Detect which cell encompasses the target text, then output its (x, y) center coordinate. 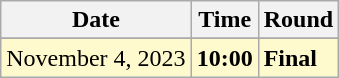
November 4, 2023 (96, 58)
10:00 (224, 58)
Final (298, 58)
Time (224, 20)
Date (96, 20)
Round (298, 20)
